Capture the cell that displays the provided text and extract its [X, Y] central coordinate. 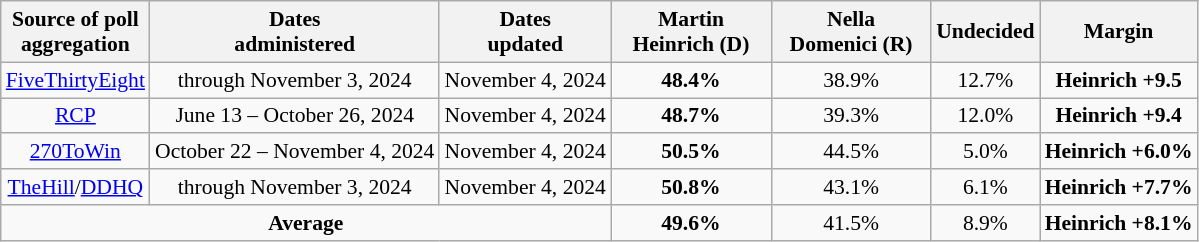
44.5% [851, 152]
Source of pollaggregation [76, 32]
270ToWin [76, 152]
39.3% [851, 116]
Heinrich +9.4 [1119, 116]
Margin [1119, 32]
50.8% [691, 187]
49.6% [691, 223]
12.0% [985, 116]
6.1% [985, 187]
MartinHeinrich (D) [691, 32]
Average [306, 223]
Datesupdated [524, 32]
NellaDomenici (R) [851, 32]
50.5% [691, 152]
Datesadministered [295, 32]
48.7% [691, 116]
5.0% [985, 152]
38.9% [851, 80]
Heinrich +8.1% [1119, 223]
Heinrich +6.0% [1119, 152]
TheHill/DDHQ [76, 187]
12.7% [985, 80]
RCP [76, 116]
8.9% [985, 223]
43.1% [851, 187]
Undecided [985, 32]
June 13 – October 26, 2024 [295, 116]
Heinrich +9.5 [1119, 80]
Heinrich +7.7% [1119, 187]
41.5% [851, 223]
48.4% [691, 80]
FiveThirtyEight [76, 80]
October 22 – November 4, 2024 [295, 152]
